Capture the cell that displays the provided text and extract its [x, y] central coordinate. 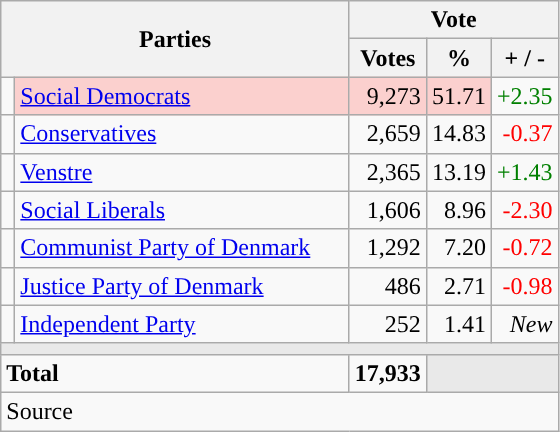
2,659 [388, 134]
+ / - [524, 58]
252 [388, 324]
Votes [388, 58]
Conservatives [182, 134]
+1.43 [524, 172]
+2.35 [524, 96]
1.41 [458, 324]
-0.37 [524, 134]
-0.72 [524, 248]
Social Democrats [182, 96]
51.71 [458, 96]
7.20 [458, 248]
New [524, 324]
13.19 [458, 172]
1,292 [388, 248]
2.71 [458, 286]
Parties [176, 39]
Total [176, 373]
Venstre [182, 172]
Independent Party [182, 324]
Source [280, 411]
Vote [454, 20]
2,365 [388, 172]
-2.30 [524, 210]
-0.98 [524, 286]
Communist Party of Denmark [182, 248]
486 [388, 286]
% [458, 58]
9,273 [388, 96]
1,606 [388, 210]
17,933 [388, 373]
Social Liberals [182, 210]
8.96 [458, 210]
14.83 [458, 134]
Justice Party of Denmark [182, 286]
